Return the [x, y] coordinate for the center point of the cell that contains the specified text.  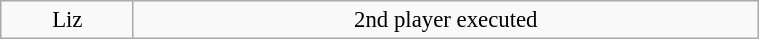
Liz [67, 20]
2nd player executed [446, 20]
